Pinpoint the cell where the given text exists, returning its (x, y) midpoint coordinate. 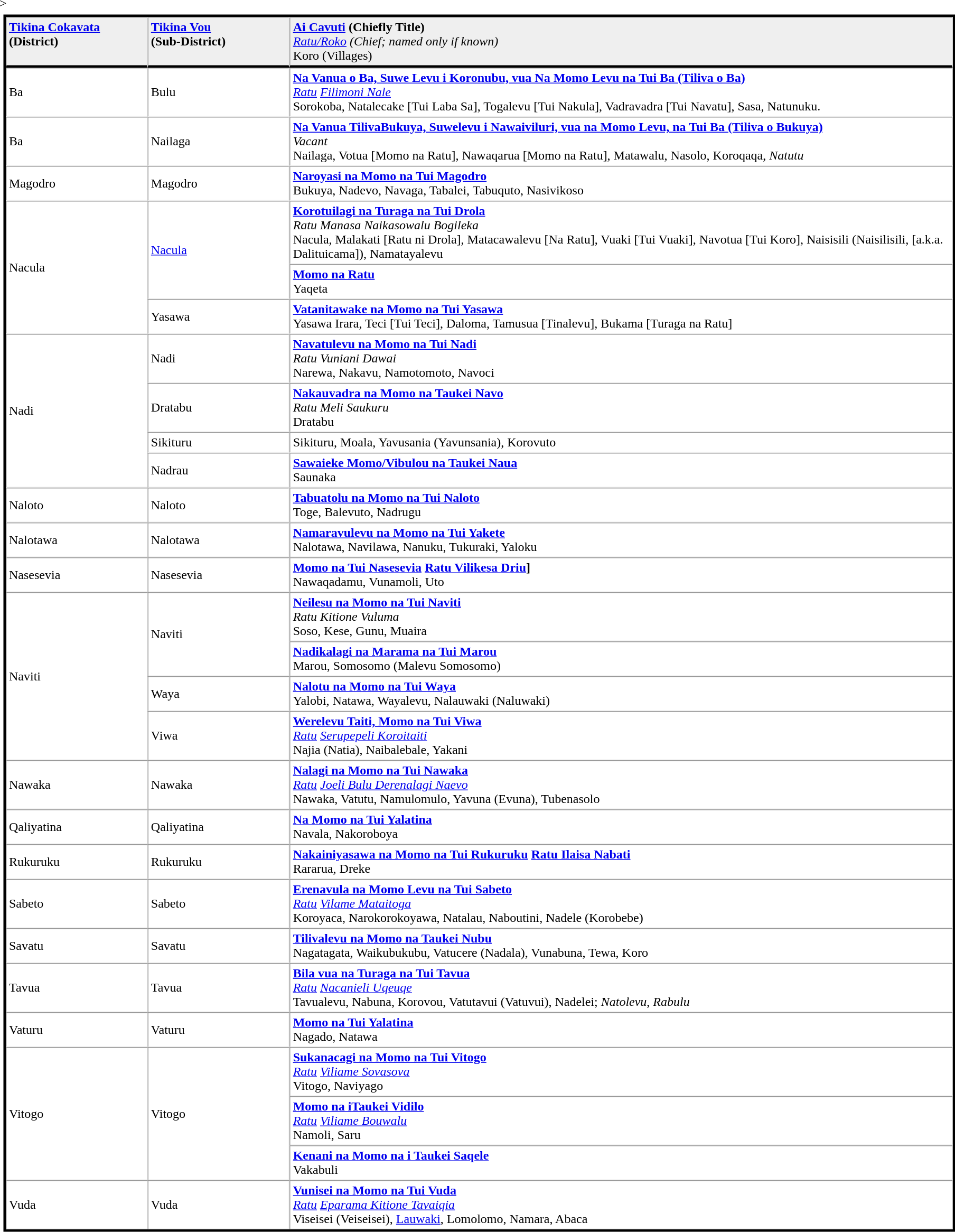
Bila vua na Turaga na Tui TavuaRatu Nacanieli UqeuqeTavualevu, Nabuna, Korovou, Vatutavui (Vatuvui), Nadelei; Natolevu, Rabulu (621, 988)
Navatulevu na Momo na Tui NadiRatu Vuniani DawaiNarewa, Nakavu, Namotomoto, Navoci (621, 358)
Vunisei na Momo na Tui VudaRatu Eparama Kitione TavaiqiaViseisei (Veiseisei), Lauwaki, Lomolomo, Namara, Abaca (621, 1205)
Vatanitawake na Momo na Tui YasawaYasawa Irara, Teci [Tui Teci], Daloma, Tamusua [Tinalevu], Bukama [Turaga na Ratu] (621, 316)
Momo na iTaukei VidiloRatu Viliame BouwaluNamoli, Saru (621, 1121)
Nakainiyasawa na Momo na Tui Rukuruku Ratu Ilaisa NabatiRararua, Dreke (621, 862)
Naroyasi na Momo na Tui MagodroBukuya, Nadevo, Navaga, Tabalei, Tabuquto, Nasivikoso (621, 183)
Werelevu Taiti, Momo na Tui ViwaRatu Serupepeli KoroitaitiNajia (Natia), Naibalebale, Yakani (621, 735)
Tilivalevu na Momo na Taukei NubuNagatagata, Waikubukubu, Vatucere (Nadala), Vunabuna, Tewa, Koro (621, 946)
Momo na RatuYaqeta (621, 282)
Waya (219, 694)
Sikituru (219, 443)
Na Momo na Tui YalatinaNavala, Nakoroboya (621, 827)
Sukanacagi na Momo na Tui VitogoRatu Viliame SovasovaVitogo, Naviyago (621, 1071)
Nalagi na Momo na Tui NawakaRatu Joeli Bulu Derenalagi NaevoNawaka, Vatutu, Namulomulo, Yavuna (Evuna), Tubenasolo (621, 785)
Nadrau (219, 470)
Tikina Cokavata(District) (77, 42)
Dratabu (219, 408)
Yasawa (219, 316)
Ai Cavuti (Chiefly Title)Ratu/Roko (Chief; named only if known)Koro (Villages) (621, 42)
Momo na Tui Nasesevia Ratu Vilikesa Driu] Nawaqadamu, Vunamoli, Uto (621, 575)
Sawaieke Momo/Vibulou na Taukei NauaSaunaka (621, 470)
Nadikalagi na Marama na Tui MarouMarou, Somosomo (Malevu Somosomo) (621, 659)
Viwa (219, 735)
Nakauvadra na Momo na Taukei NavoRatu Meli Saukuru Dratabu (621, 408)
Tabuatolu na Momo na Tui NalotoToge, Balevuto, Nadrugu (621, 505)
Nalotu na Momo na Tui WayaYalobi, Natawa, Wayalevu, Nalauwaki (Naluwaki) (621, 694)
Neilesu na Momo na Tui NavitiRatu Kitione VulumaSoso, Kese, Gunu, Muaira (621, 617)
Erenavula na Momo Levu na Tui SabetoRatu Vilame MataitogaKoroyaca, Narokorokoyawa, Natalau, Naboutini, Nadele (Korobebe) (621, 903)
Nailaga (219, 142)
Sikituru, Moala, Yavusania (Yavunsania), Korovuto (621, 443)
Momo na Tui YalatinaNagado, Natawa (621, 1030)
Bulu (219, 92)
Tikina Vou(Sub-District) (219, 42)
Namaravulevu na Momo na Tui YaketeNalotawa, Navilawa, Nanuku, Tukuraki, Yaloku (621, 540)
Kenani na Momo na i Taukei SaqeleVakabuli (621, 1163)
